Determine the [x, y] coordinate at the center of the cell enclosing the given text.  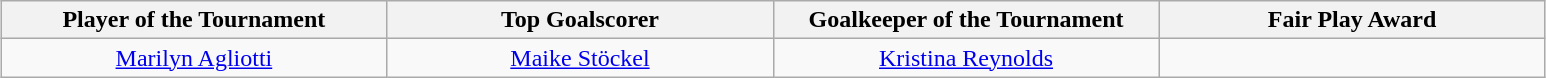
Marilyn Agliotti [194, 58]
Fair Play Award [1352, 20]
Goalkeeper of the Tournament [966, 20]
Top Goalscorer [580, 20]
Kristina Reynolds [966, 58]
Player of the Tournament [194, 20]
Maike Stöckel [580, 58]
